Capture the cell that displays the provided text and extract its (x, y) central coordinate. 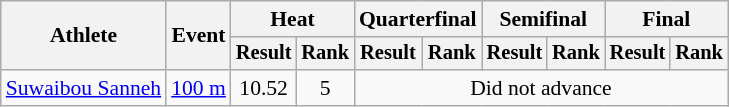
Did not advance (541, 88)
Suwaibou Sanneh (84, 88)
Event (198, 36)
Final (666, 19)
10.52 (264, 88)
Athlete (84, 36)
Heat (292, 19)
Quarterfinal (418, 19)
5 (325, 88)
100 m (198, 88)
Semifinal (544, 19)
